Return [x, y] of the center of cell containing provided text 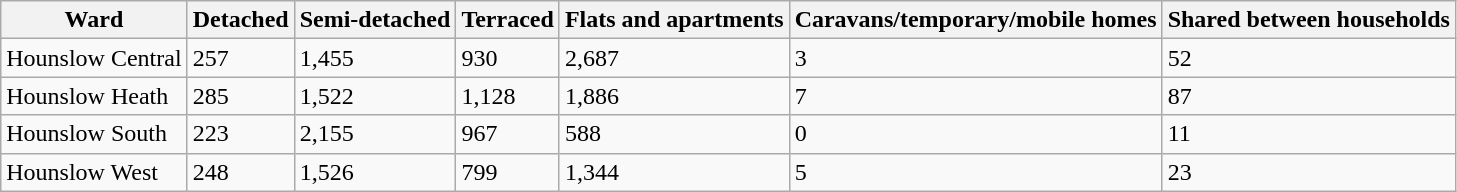
23 [1308, 172]
1,522 [375, 96]
3 [976, 58]
Caravans/temporary/mobile homes [976, 20]
257 [240, 58]
2,155 [375, 134]
5 [976, 172]
Flats and apartments [674, 20]
1,344 [674, 172]
52 [1308, 58]
1,128 [508, 96]
Ward [94, 20]
1,886 [674, 96]
7 [976, 96]
Detached [240, 20]
223 [240, 134]
1,526 [375, 172]
1,455 [375, 58]
Hounslow South [94, 134]
588 [674, 134]
87 [1308, 96]
Shared between households [1308, 20]
248 [240, 172]
799 [508, 172]
285 [240, 96]
Hounslow Central [94, 58]
Terraced [508, 20]
0 [976, 134]
930 [508, 58]
11 [1308, 134]
Semi-detached [375, 20]
2,687 [674, 58]
Hounslow Heath [94, 96]
Hounslow West [94, 172]
967 [508, 134]
